Identify which cell holds the provided text, then report its (x, y) central coordinate. 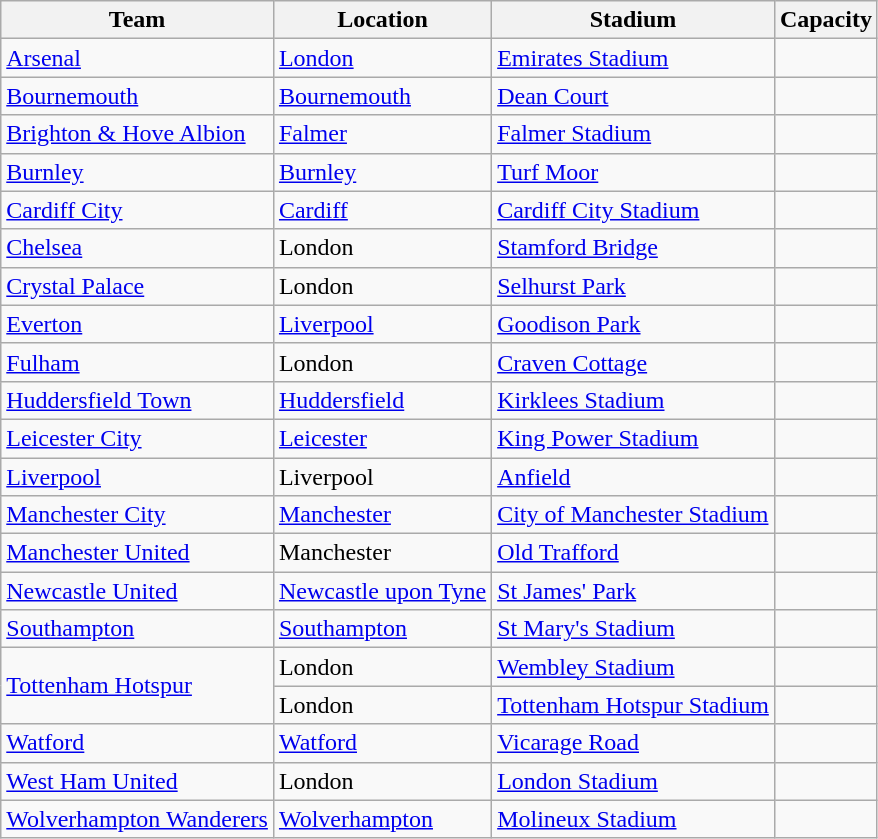
Wembley Stadium (634, 667)
Falmer Stadium (634, 134)
Wolverhampton (382, 819)
Falmer (382, 134)
Anfield (634, 477)
Huddersfield Town (138, 400)
Fulham (138, 362)
London Stadium (634, 781)
Cardiff City Stadium (634, 210)
Turf Moor (634, 172)
Kirklees Stadium (634, 400)
Wolverhampton Wanderers (138, 819)
Capacity (826, 20)
Manchester United (138, 553)
Emirates Stadium (634, 58)
Arsenal (138, 58)
Selhurst Park (634, 286)
Huddersfield (382, 400)
Stamford Bridge (634, 248)
Newcastle United (138, 591)
Cardiff (382, 210)
Molineux Stadium (634, 819)
Leicester City (138, 438)
Brighton & Hove Albion (138, 134)
Goodison Park (634, 324)
Tottenham Hotspur (138, 686)
Newcastle upon Tyne (382, 591)
Manchester City (138, 515)
St James' Park (634, 591)
Location (382, 20)
Team (138, 20)
City of Manchester Stadium (634, 515)
Chelsea (138, 248)
Cardiff City (138, 210)
Tottenham Hotspur Stadium (634, 705)
Old Trafford (634, 553)
West Ham United (138, 781)
Everton (138, 324)
King Power Stadium (634, 438)
Craven Cottage (634, 362)
Vicarage Road (634, 743)
St Mary's Stadium (634, 629)
Crystal Palace (138, 286)
Dean Court (634, 96)
Stadium (634, 20)
Leicester (382, 438)
